Locate the cell with the specified text and output its (X, Y) center coordinate. 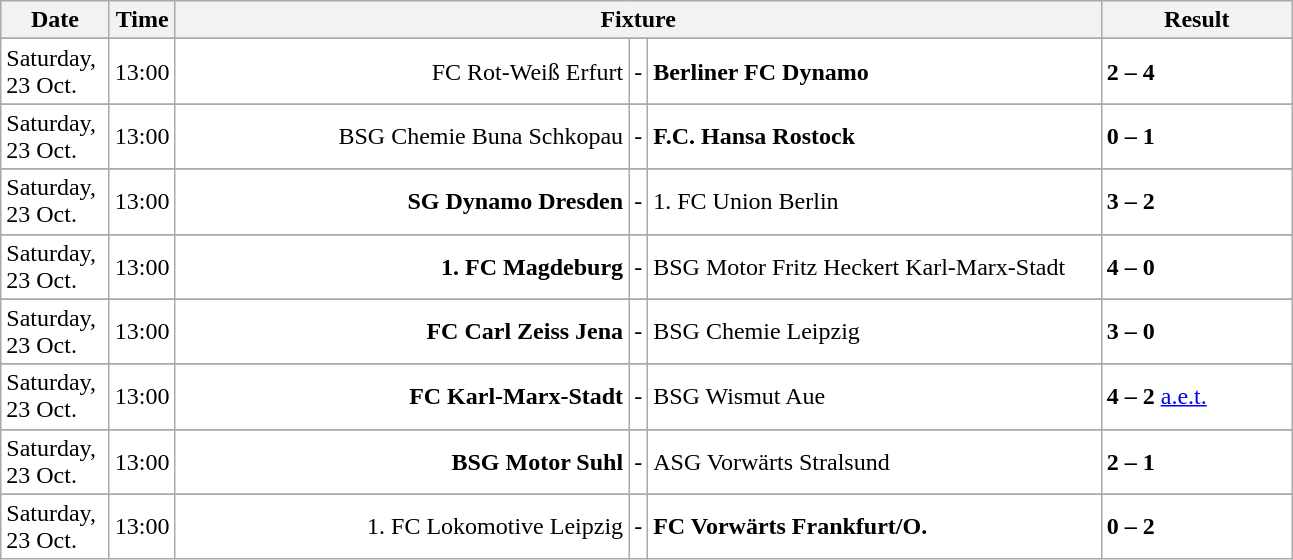
3 – 0 (1196, 332)
Result (1196, 20)
BSG Chemie Leipzig (875, 332)
SG Dynamo Dresden (402, 202)
FC Karl-Marx-Stadt (402, 396)
1. FC Lokomotive Leipzig (402, 526)
4 – 0 (1196, 266)
2 – 4 (1196, 72)
0 – 1 (1196, 136)
ASG Vorwärts Stralsund (875, 462)
2 – 1 (1196, 462)
FC Rot-Weiß Erfurt (402, 72)
FC Vorwärts Frankfurt/O. (875, 526)
3 – 2 (1196, 202)
Fixture (638, 20)
FC Carl Zeiss Jena (402, 332)
Date (56, 20)
BSG Motor Fritz Heckert Karl-Marx-Stadt (875, 266)
BSG Wismut Aue (875, 396)
Berliner FC Dynamo (875, 72)
1. FC Magdeburg (402, 266)
Time (142, 20)
0 – 2 (1196, 526)
BSG Chemie Buna Schkopau (402, 136)
4 – 2 a.e.t. (1196, 396)
1. FC Union Berlin (875, 202)
F.C. Hansa Rostock (875, 136)
BSG Motor Suhl (402, 462)
